Detect which cell encompasses the target text, then output its (X, Y) center coordinate. 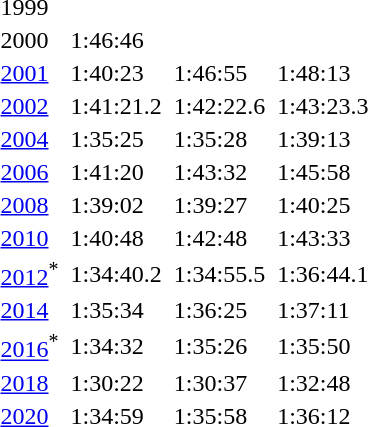
1:42:22.6 (219, 106)
1:46:46 (116, 40)
1:36:25 (219, 310)
1:39:02 (116, 205)
1:30:22 (116, 383)
1:46:55 (219, 73)
1:34:32 (116, 346)
1:40:48 (116, 238)
1:35:34 (116, 310)
1:35:28 (219, 139)
1:41:21.2 (116, 106)
1:43:32 (219, 172)
1:34:40.2 (116, 274)
1:35:25 (116, 139)
1:40:23 (116, 73)
1:42:48 (219, 238)
1:34:55.5 (219, 274)
1:30:37 (219, 383)
1:41:20 (116, 172)
1:39:27 (219, 205)
1:35:26 (219, 346)
